Provide the [X, Y] coordinate of the cell's center where the given text is located.  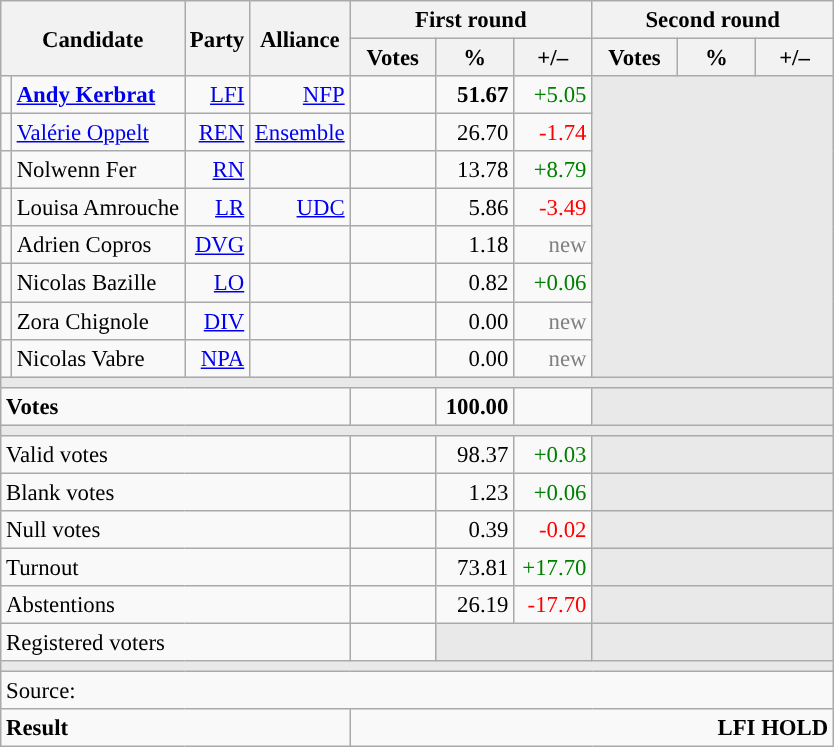
+0.03 [553, 455]
Andy Kerbrat [98, 95]
Null votes [176, 530]
Alliance [300, 38]
1.18 [475, 245]
100.00 [475, 406]
+5.05 [553, 95]
Nolwenn Fer [98, 170]
Blank votes [176, 492]
LO [218, 283]
REN [218, 133]
LR [218, 208]
26.19 [475, 605]
Result [176, 728]
Source: [418, 691]
0.82 [475, 283]
First round [471, 20]
Ensemble [300, 133]
Adrien Copros [98, 245]
98.37 [475, 455]
Candidate [93, 38]
LFI HOLD [592, 728]
Valérie Oppelt [98, 133]
DVG [218, 245]
73.81 [475, 567]
Party [218, 38]
Registered voters [176, 643]
Nicolas Vabre [98, 358]
RN [218, 170]
Nicolas Bazille [98, 283]
Valid votes [176, 455]
0.39 [475, 530]
-3.49 [553, 208]
LFI [218, 95]
Louisa Amrouche [98, 208]
5.86 [475, 208]
UDC [300, 208]
NPA [218, 358]
Second round [713, 20]
Zora Chignole [98, 321]
+17.70 [553, 567]
1.23 [475, 492]
-17.70 [553, 605]
Abstentions [176, 605]
-0.02 [553, 530]
26.70 [475, 133]
NFP [300, 95]
DIV [218, 321]
Turnout [176, 567]
51.67 [475, 95]
-1.74 [553, 133]
13.78 [475, 170]
+8.79 [553, 170]
